Output the (X, Y) coordinate of the center of the cell containing the given text.  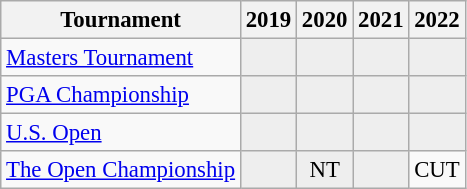
NT (325, 170)
PGA Championship (121, 95)
U.S. Open (121, 133)
CUT (437, 170)
Tournament (121, 20)
2020 (325, 20)
2021 (381, 20)
Masters Tournament (121, 58)
2022 (437, 20)
2019 (268, 20)
The Open Championship (121, 170)
